Search for the cell housing the specified text and yield its (x, y) center coordinate. 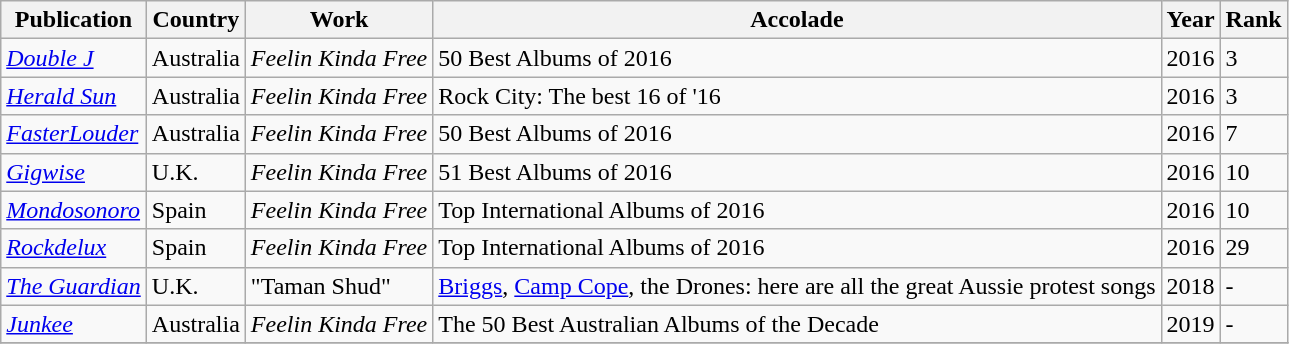
Year (1190, 20)
29 (1254, 248)
The Guardian (74, 286)
Country (196, 20)
51 Best Albums of 2016 (797, 172)
Work (338, 20)
FasterLouder (74, 134)
Mondosonoro (74, 210)
Briggs, Camp Cope, the Drones: here are all the great Aussie protest songs (797, 286)
Rockdelux (74, 248)
2018 (1190, 286)
Double J (74, 58)
Junkee (74, 324)
Herald Sun (74, 96)
2019 (1190, 324)
7 (1254, 134)
Rank (1254, 20)
Gigwise (74, 172)
Rock City: The best 16 of '16 (797, 96)
Accolade (797, 20)
Publication (74, 20)
"Taman Shud" (338, 286)
The 50 Best Australian Albums of the Decade (797, 324)
